Locate the cell with the specified text and output its [X, Y] center coordinate. 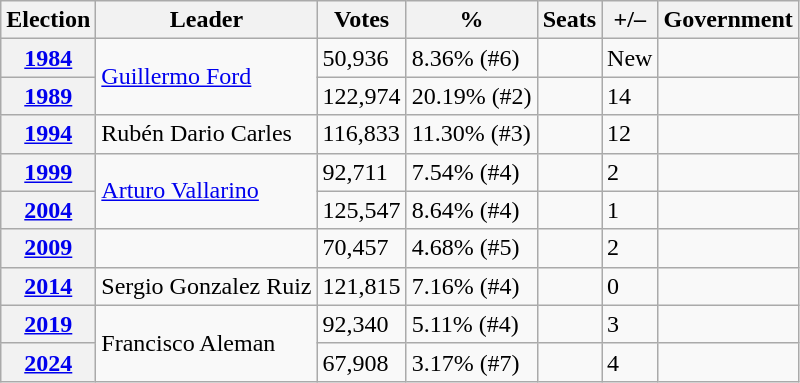
2004 [48, 210]
Rubén Dario Carles [206, 134]
8.36% (#6) [472, 58]
8.64% (#4) [472, 210]
67,908 [362, 362]
116,833 [362, 134]
Votes [362, 20]
70,457 [362, 248]
3 [630, 324]
7.54% (#4) [472, 172]
125,547 [362, 210]
Arturo Vallarino [206, 191]
5.11% (#4) [472, 324]
7.16% (#4) [472, 286]
2009 [48, 248]
0 [630, 286]
14 [630, 96]
Election [48, 20]
11.30% (#3) [472, 134]
1984 [48, 58]
12 [630, 134]
1999 [48, 172]
1989 [48, 96]
3.17% (#7) [472, 362]
122,974 [362, 96]
1 [630, 210]
4.68% (#5) [472, 248]
Sergio Gonzalez Ruiz [206, 286]
Government [728, 20]
2014 [48, 286]
Guillermo Ford [206, 77]
4 [630, 362]
1994 [48, 134]
Francisco Aleman [206, 343]
Seats [569, 20]
121,815 [362, 286]
2024 [48, 362]
2019 [48, 324]
92,340 [362, 324]
% [472, 20]
+/– [630, 20]
50,936 [362, 58]
20.19% (#2) [472, 96]
Leader [206, 20]
New [630, 58]
92,711 [362, 172]
